Provide the (x, y) coordinate of the cell's center where the given text is located.  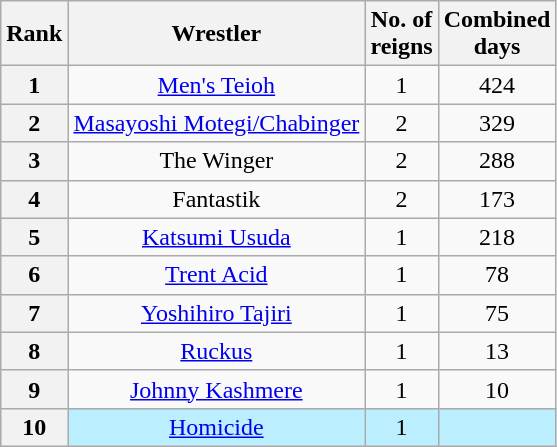
8 (34, 351)
13 (497, 351)
3 (34, 161)
Rank (34, 34)
Masayoshi Motegi/Chabinger (216, 123)
4 (34, 199)
Men's Teioh (216, 85)
Trent Acid (216, 275)
Wrestler (216, 34)
9 (34, 389)
Yoshihiro Tajiri (216, 313)
Katsumi Usuda (216, 237)
Combineddays (497, 34)
Ruckus (216, 351)
The Winger (216, 161)
424 (497, 85)
173 (497, 199)
6 (34, 275)
78 (497, 275)
5 (34, 237)
Fantastik (216, 199)
218 (497, 237)
288 (497, 161)
No. ofreigns (402, 34)
Johnny Kashmere (216, 389)
Homicide (216, 427)
329 (497, 123)
7 (34, 313)
75 (497, 313)
